Find where the given text appears and provide that cell's center as [X, Y] coordinate. 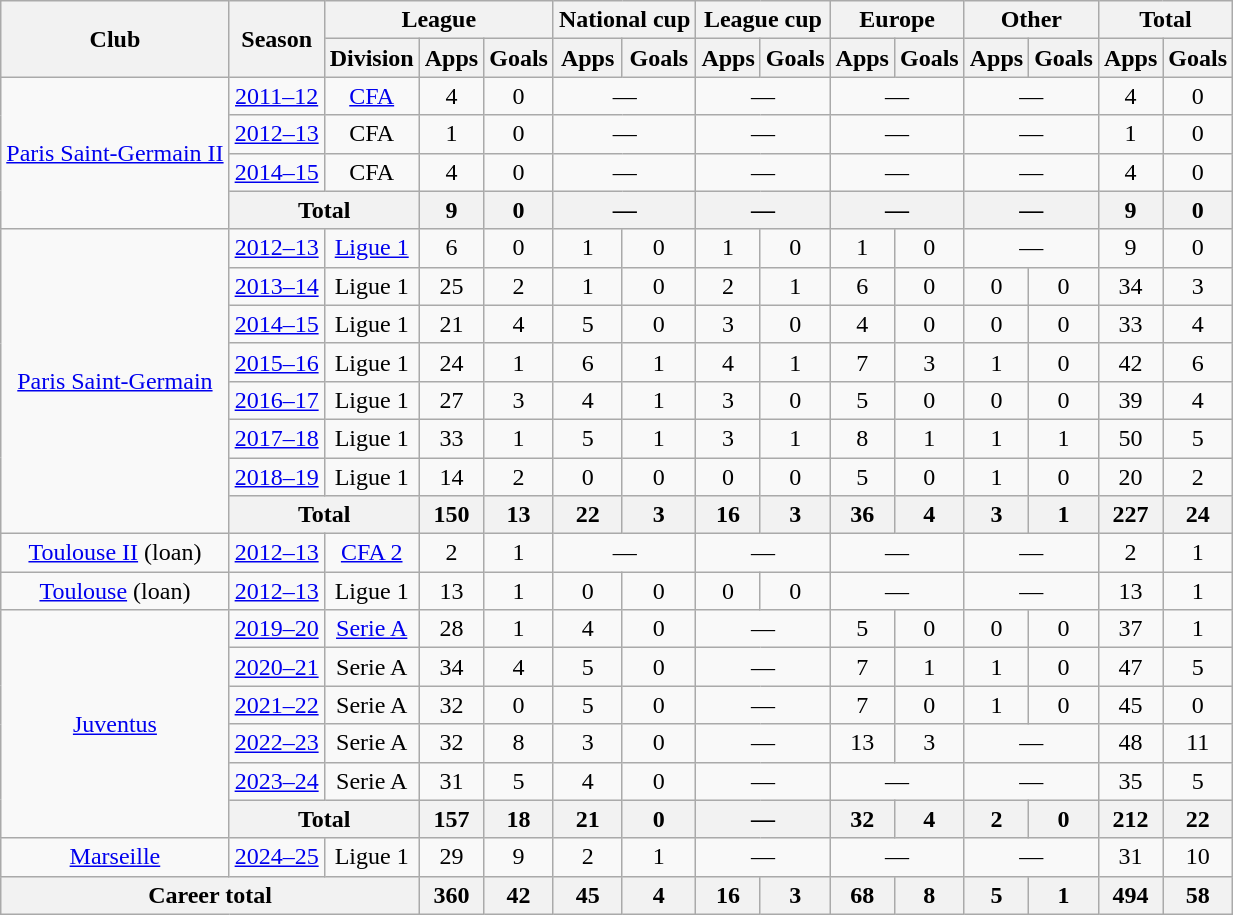
48 [1130, 743]
150 [451, 515]
2021–22 [276, 705]
Toulouse (loan) [115, 591]
37 [1130, 629]
League [438, 20]
2022–23 [276, 743]
Career total [210, 895]
2017–18 [276, 438]
National cup [624, 20]
Division [372, 58]
2011–12 [276, 96]
360 [451, 895]
2013–14 [276, 286]
27 [451, 400]
35 [1130, 781]
Toulouse II (loan) [115, 553]
Marseille [115, 857]
2020–21 [276, 667]
2015–16 [276, 362]
227 [1130, 515]
2019–20 [276, 629]
157 [451, 819]
10 [1198, 857]
50 [1130, 438]
494 [1130, 895]
Club [115, 39]
11 [1198, 743]
2016–17 [276, 400]
Paris Saint-Germain [115, 381]
47 [1130, 667]
Juventus [115, 724]
28 [451, 629]
14 [451, 477]
18 [519, 819]
2024–25 [276, 857]
20 [1130, 477]
36 [862, 515]
212 [1130, 819]
Paris Saint-Germain II [115, 153]
25 [451, 286]
2018–19 [276, 477]
58 [1198, 895]
2023–24 [276, 781]
League cup [763, 20]
39 [1130, 400]
68 [862, 895]
29 [451, 857]
Other [1031, 20]
Season [276, 39]
Europe [897, 20]
CFA 2 [372, 553]
